For the text-containing cell, return its midpoint in (X, Y) coordinate format. 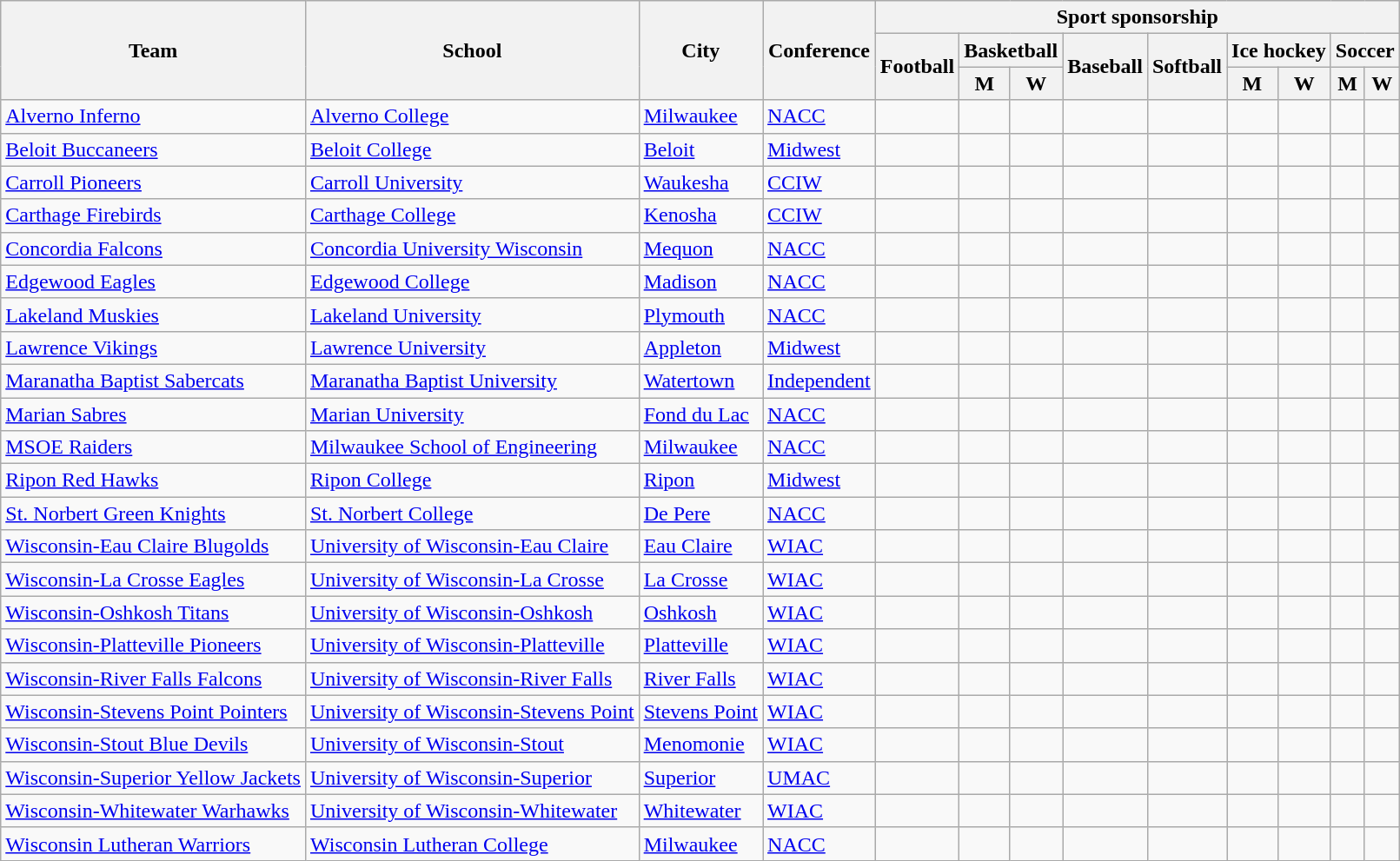
University of Wisconsin-Eau Claire (472, 546)
University of Wisconsin-Oshkosh (472, 613)
Basketball (1012, 50)
University of Wisconsin-La Crosse (472, 580)
Wisconsin-Platteville Pioneers (153, 646)
Wisconsin-Stevens Point Pointers (153, 712)
Lawrence University (472, 348)
Milwaukee School of Engineering (472, 447)
University of Wisconsin-Superior (472, 778)
Wisconsin-Stout Blue Devils (153, 745)
Wisconsin-River Falls Falcons (153, 679)
MSOE Raiders (153, 447)
Whitewater (700, 811)
De Pere (700, 513)
Alverno College (472, 116)
Maranatha Baptist Sabercats (153, 381)
Fond du Lac (700, 414)
Beloit (700, 149)
St. Norbert Green Knights (153, 513)
Ice hockey (1279, 50)
Wisconsin-Whitewater Warhawks (153, 811)
River Falls (700, 679)
Appleton (700, 348)
Soccer (1364, 50)
Football (917, 67)
University of Wisconsin-Platteville (472, 646)
Baseball (1105, 67)
Team (153, 50)
City (700, 50)
Concordia Falcons (153, 248)
Waukesha (700, 182)
Ripon (700, 480)
University of Wisconsin-Stout (472, 745)
Wisconsin Lutheran College (472, 844)
University of Wisconsin-Stevens Point (472, 712)
Mequon (700, 248)
UMAC (819, 778)
Beloit Buccaneers (153, 149)
Lawrence Vikings (153, 348)
Edgewood College (472, 281)
Ripon Red Hawks (153, 480)
Madison (700, 281)
Plymouth (700, 315)
Kenosha (700, 215)
Wisconsin-Superior Yellow Jackets (153, 778)
St. Norbert College (472, 513)
Maranatha Baptist University (472, 381)
Watertown (700, 381)
Carroll University (472, 182)
Softball (1187, 67)
Carthage Firebirds (153, 215)
Eau Claire (700, 546)
Alverno Inferno (153, 116)
Beloit College (472, 149)
Lakeland Muskies (153, 315)
Independent (819, 381)
Concordia University Wisconsin (472, 248)
Edgewood Eagles (153, 281)
Wisconsin-Oshkosh Titans (153, 613)
School (472, 50)
Marian Sabres (153, 414)
Wisconsin-Eau Claire Blugolds (153, 546)
La Crosse (700, 580)
Oshkosh (700, 613)
Marian University (472, 414)
Sport sponsorship (1137, 17)
Carroll Pioneers (153, 182)
University of Wisconsin-River Falls (472, 679)
Ripon College (472, 480)
University of Wisconsin-Whitewater (472, 811)
Lakeland University (472, 315)
Menomonie (700, 745)
Conference (819, 50)
Platteville (700, 646)
Carthage College (472, 215)
Superior (700, 778)
Wisconsin-La Crosse Eagles (153, 580)
Stevens Point (700, 712)
Wisconsin Lutheran Warriors (153, 844)
